Output the (X, Y) coordinate of the center of the cell containing the given text.  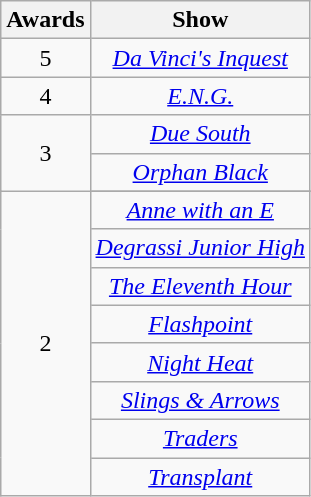
Transplant (200, 477)
E.N.G. (200, 96)
Awards (46, 20)
4 (46, 96)
Due South (200, 134)
The Eleventh Hour (200, 286)
Night Heat (200, 362)
Orphan Black (200, 172)
5 (46, 58)
Anne with an E (200, 210)
Slings & Arrows (200, 400)
Da Vinci's Inquest (200, 58)
3 (46, 153)
Degrassi Junior High (200, 248)
2 (46, 343)
Show (200, 20)
Flashpoint (200, 324)
Traders (200, 438)
